Return [X, Y] of the center of cell containing provided text 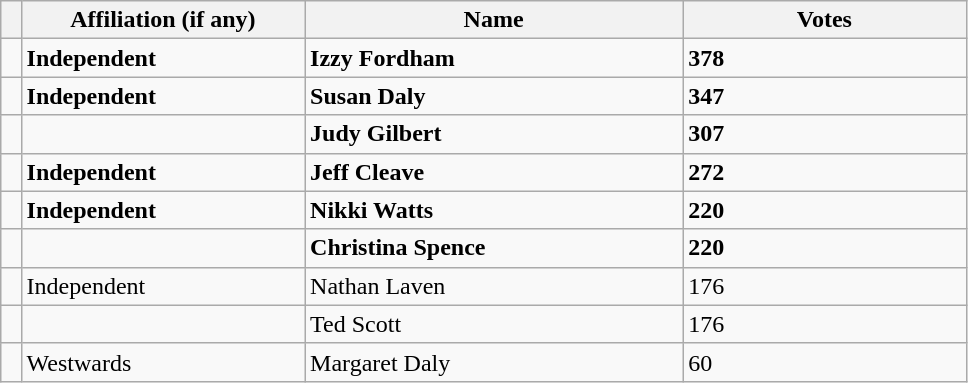
307 [825, 134]
Margaret Daly [494, 362]
Susan Daly [494, 96]
Westwards [163, 362]
Judy Gilbert [494, 134]
378 [825, 58]
60 [825, 362]
Jeff Cleave [494, 172]
Nathan Laven [494, 286]
Affiliation (if any) [163, 20]
Christina Spence [494, 248]
Izzy Fordham [494, 58]
Nikki Watts [494, 210]
Name [494, 20]
Votes [825, 20]
347 [825, 96]
272 [825, 172]
Ted Scott [494, 324]
